Return (X, Y) of the center of cell containing provided text 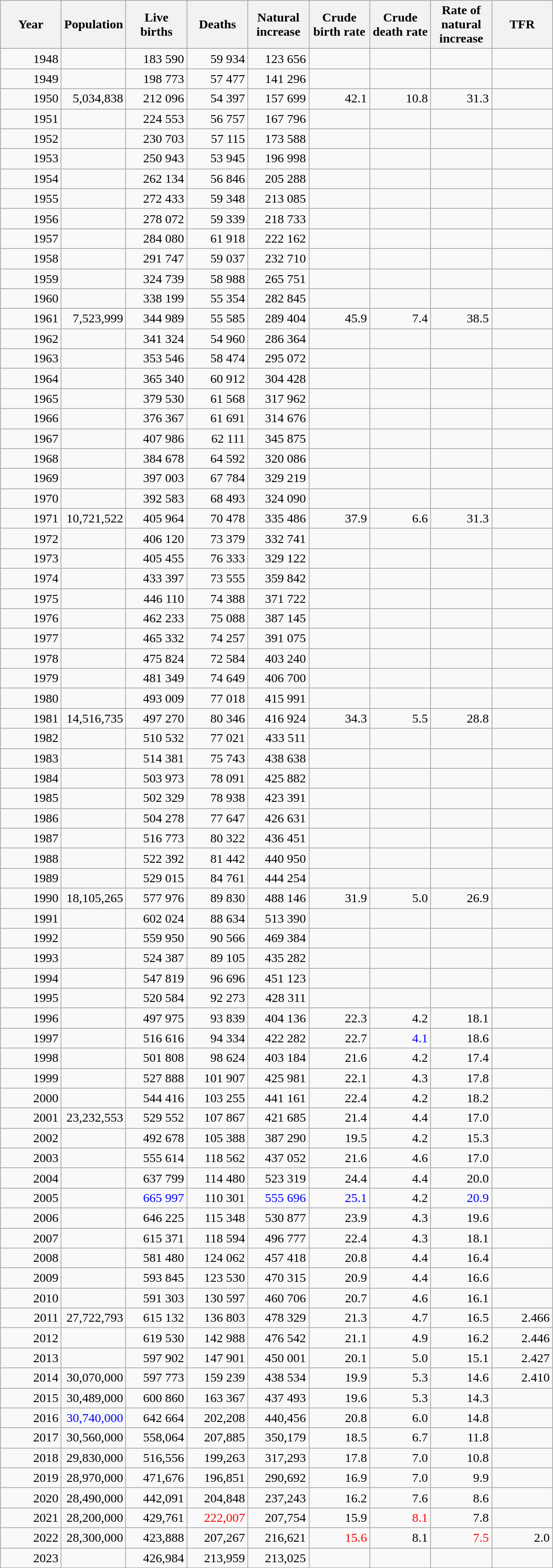
291 747 (156, 258)
163 367 (217, 1398)
90 566 (217, 938)
15.6 (339, 1538)
27,722,793 (93, 1318)
20.7 (339, 1298)
118 562 (217, 1158)
440 950 (278, 858)
406 700 (278, 678)
4.9 (400, 1338)
5,034,838 (93, 99)
450 001 (278, 1358)
422 282 (278, 1038)
19.5 (339, 1138)
438 638 (278, 758)
387 145 (278, 619)
Crude birth rate (339, 25)
2016 (31, 1418)
2019 (31, 1478)
54 960 (217, 339)
17.4 (461, 1058)
77 018 (217, 698)
1965 (31, 399)
555 614 (156, 1158)
504 278 (156, 818)
118 594 (217, 1238)
Deaths (217, 25)
34.3 (339, 718)
76 333 (217, 558)
2013 (31, 1358)
426,984 (156, 1558)
481 349 (156, 678)
222 162 (278, 238)
57 477 (217, 79)
646 225 (156, 1218)
58 988 (217, 279)
198 773 (156, 79)
18.6 (461, 1038)
1982 (31, 738)
21.1 (339, 1338)
425 981 (278, 1078)
1990 (31, 898)
1962 (31, 339)
15.1 (461, 1358)
1961 (31, 319)
502 329 (156, 798)
2021 (31, 1518)
423,888 (156, 1538)
124 062 (217, 1258)
469 384 (278, 938)
1956 (31, 218)
350,179 (278, 1438)
1966 (31, 419)
547 819 (156, 978)
278 072 (156, 218)
353 546 (156, 359)
530 877 (278, 1218)
391 075 (278, 639)
28,200,000 (93, 1518)
371 722 (278, 598)
379 530 (156, 399)
30,489,000 (93, 1398)
18,105,265 (93, 898)
1988 (31, 858)
147 901 (217, 1358)
1951 (31, 119)
1957 (31, 238)
529 552 (156, 1118)
317 962 (278, 399)
425 882 (278, 778)
2001 (31, 1118)
2.0 (522, 1538)
1950 (31, 99)
92 273 (217, 998)
1958 (31, 258)
516 773 (156, 838)
397 003 (156, 478)
59 348 (217, 198)
2010 (31, 1298)
405 455 (156, 558)
28.8 (461, 718)
107 867 (217, 1118)
438 534 (278, 1378)
64 592 (217, 458)
1999 (31, 1078)
42.1 (339, 99)
2018 (31, 1458)
359 842 (278, 578)
1992 (31, 938)
105 388 (217, 1138)
30,740,000 (93, 1418)
470 315 (278, 1278)
284 080 (156, 238)
428 311 (278, 998)
2022 (31, 1538)
577 976 (156, 898)
7.4 (400, 319)
1969 (31, 478)
457 418 (278, 1258)
478 329 (278, 1318)
265 751 (278, 279)
544 416 (156, 1098)
94 334 (217, 1038)
157 699 (278, 99)
2015 (31, 1398)
14.3 (461, 1398)
16.9 (339, 1478)
58 474 (217, 359)
60 912 (217, 379)
136 803 (217, 1318)
615 371 (156, 1238)
2002 (31, 1138)
597 773 (156, 1378)
514 381 (156, 758)
61 691 (217, 419)
TFR (522, 25)
497 975 (156, 1018)
216,621 (278, 1538)
1949 (31, 79)
6.6 (400, 518)
2006 (31, 1218)
25.1 (339, 1198)
80 346 (217, 718)
30,560,000 (93, 1438)
14,516,735 (93, 718)
2.427 (522, 1358)
1986 (31, 818)
26.9 (461, 898)
524 387 (156, 958)
523 319 (278, 1178)
10,721,522 (93, 518)
437 493 (278, 1398)
1998 (31, 1058)
72 584 (217, 658)
421 685 (278, 1118)
75 088 (217, 619)
Population (93, 25)
475 824 (156, 658)
1968 (31, 458)
218 733 (278, 218)
28,970,000 (93, 1478)
2023 (31, 1558)
21.4 (339, 1118)
591 303 (156, 1298)
1995 (31, 998)
555 696 (278, 1198)
1979 (31, 678)
2017 (31, 1438)
213,025 (278, 1558)
436 451 (278, 838)
600 860 (156, 1398)
1952 (31, 139)
462 233 (156, 619)
423 391 (278, 798)
404 136 (278, 1018)
77 647 (217, 818)
324 090 (278, 498)
159 239 (217, 1378)
205 288 (278, 179)
196 998 (278, 159)
9.9 (461, 1478)
403 184 (278, 1058)
213,959 (217, 1558)
615 132 (156, 1318)
61 568 (217, 399)
232 710 (278, 258)
403 240 (278, 658)
204,848 (217, 1498)
415 991 (278, 698)
141 296 (278, 79)
74 388 (217, 598)
14.6 (461, 1378)
16.1 (461, 1298)
1981 (31, 718)
80 322 (217, 838)
2.446 (522, 1338)
57 115 (217, 139)
16.6 (461, 1278)
196,851 (217, 1478)
77 021 (217, 738)
14.8 (461, 1418)
62 111 (217, 438)
7.8 (461, 1518)
2003 (31, 1158)
11.8 (461, 1438)
460 706 (278, 1298)
15.3 (461, 1138)
142 988 (217, 1338)
1970 (31, 498)
67 784 (217, 478)
59 339 (217, 218)
290,692 (278, 1478)
15.9 (339, 1518)
7.5 (461, 1538)
207,754 (278, 1518)
16.5 (461, 1318)
183 590 (156, 59)
471,676 (156, 1478)
74 257 (217, 639)
1975 (31, 598)
2009 (31, 1278)
619 530 (156, 1338)
2000 (31, 1098)
230 703 (156, 139)
1971 (31, 518)
407 986 (156, 438)
444 254 (278, 878)
2.410 (522, 1378)
304 428 (278, 379)
272 433 (156, 198)
1980 (31, 698)
433 511 (278, 738)
23,232,553 (93, 1118)
593 845 (156, 1278)
516 616 (156, 1038)
98 624 (217, 1058)
286 364 (278, 339)
1959 (31, 279)
451 123 (278, 978)
314 676 (278, 419)
30,070,000 (93, 1378)
24.4 (339, 1178)
496 777 (278, 1238)
20.1 (339, 1358)
289 404 (278, 319)
110 301 (217, 1198)
29,830,000 (93, 1458)
1948 (31, 59)
493 009 (156, 698)
317,293 (278, 1458)
2.466 (522, 1318)
516,556 (156, 1458)
387 290 (278, 1138)
602 024 (156, 918)
207,885 (217, 1438)
341 324 (156, 339)
224 553 (156, 119)
2020 (31, 1498)
212 096 (156, 99)
31.9 (339, 898)
68 493 (217, 498)
20.0 (461, 1178)
2004 (31, 1178)
329 122 (278, 558)
1991 (31, 918)
213 085 (278, 198)
642 664 (156, 1418)
45.9 (339, 319)
38.5 (461, 319)
18.5 (339, 1438)
1985 (31, 798)
1987 (31, 838)
123 530 (217, 1278)
37.9 (339, 518)
89 830 (217, 898)
81 442 (217, 858)
Rate of natural increase (461, 25)
103 255 (217, 1098)
78 938 (217, 798)
1997 (31, 1038)
465 332 (156, 639)
89 105 (217, 958)
93 839 (217, 1018)
2008 (31, 1258)
365 340 (156, 379)
581 480 (156, 1258)
435 282 (278, 958)
433 397 (156, 578)
1978 (31, 658)
476 542 (278, 1338)
1974 (31, 578)
338 199 (156, 299)
1964 (31, 379)
513 390 (278, 918)
55 585 (217, 319)
207,267 (217, 1538)
1977 (31, 639)
Year (31, 25)
282 845 (278, 299)
55 354 (217, 299)
199,263 (217, 1458)
488 146 (278, 898)
529 015 (156, 878)
1955 (31, 198)
5.5 (400, 718)
1993 (31, 958)
1989 (31, 878)
4.7 (400, 1318)
2007 (31, 1238)
335 486 (278, 518)
2012 (31, 1338)
345 875 (278, 438)
442,091 (156, 1498)
96 696 (217, 978)
28,300,000 (93, 1538)
1976 (31, 619)
237,243 (278, 1498)
123 656 (278, 59)
59 934 (217, 59)
70 478 (217, 518)
56 846 (217, 179)
597 902 (156, 1358)
392 583 (156, 498)
429,761 (156, 1518)
1960 (31, 299)
73 379 (217, 538)
16.4 (461, 1258)
22.7 (339, 1038)
503 973 (156, 778)
84 761 (217, 878)
510 532 (156, 738)
384 678 (156, 458)
115 348 (217, 1218)
202,208 (217, 1418)
324 739 (156, 279)
426 631 (278, 818)
114 480 (217, 1178)
1996 (31, 1018)
2011 (31, 1318)
1972 (31, 538)
6.7 (400, 1438)
167 796 (278, 119)
446 110 (156, 598)
59 037 (217, 258)
18.2 (461, 1098)
2005 (31, 1198)
88 634 (217, 918)
23.9 (339, 1218)
Crude death rate (400, 25)
7,523,999 (93, 319)
1963 (31, 359)
7.6 (400, 1498)
558,064 (156, 1438)
320 086 (278, 458)
61 918 (217, 238)
28,490,000 (93, 1498)
405 964 (156, 518)
406 120 (156, 538)
8.6 (461, 1498)
222,007 (217, 1518)
559 950 (156, 938)
440,456 (278, 1418)
19.9 (339, 1378)
6.0 (400, 1418)
173 588 (278, 139)
1967 (31, 438)
101 907 (217, 1078)
75 743 (217, 758)
130 597 (217, 1298)
78 091 (217, 778)
53 945 (217, 159)
54 397 (217, 99)
522 392 (156, 858)
416 924 (278, 718)
Natural increase (278, 25)
4.1 (400, 1038)
441 161 (278, 1098)
262 134 (156, 179)
497 270 (156, 718)
1973 (31, 558)
74 649 (217, 678)
437 052 (278, 1158)
250 943 (156, 159)
56 757 (217, 119)
332 741 (278, 538)
1984 (31, 778)
1994 (31, 978)
527 888 (156, 1078)
22.1 (339, 1078)
344 989 (156, 319)
329 219 (278, 478)
637 799 (156, 1178)
492 678 (156, 1138)
73 555 (217, 578)
501 808 (156, 1058)
1954 (31, 179)
295 072 (278, 359)
1953 (31, 159)
1983 (31, 758)
22.3 (339, 1018)
665 997 (156, 1198)
520 584 (156, 998)
Live births (156, 25)
2014 (31, 1378)
376 367 (156, 419)
21.3 (339, 1318)
